From the cell containing the given text, extract its center point as (X, Y) coordinate. 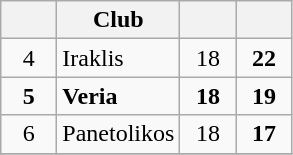
5 (29, 96)
Club (118, 20)
4 (29, 58)
Veria (118, 96)
17 (264, 134)
22 (264, 58)
19 (264, 96)
6 (29, 134)
Iraklis (118, 58)
Panetolikos (118, 134)
